Identify which cell holds the provided text, then report its (X, Y) central coordinate. 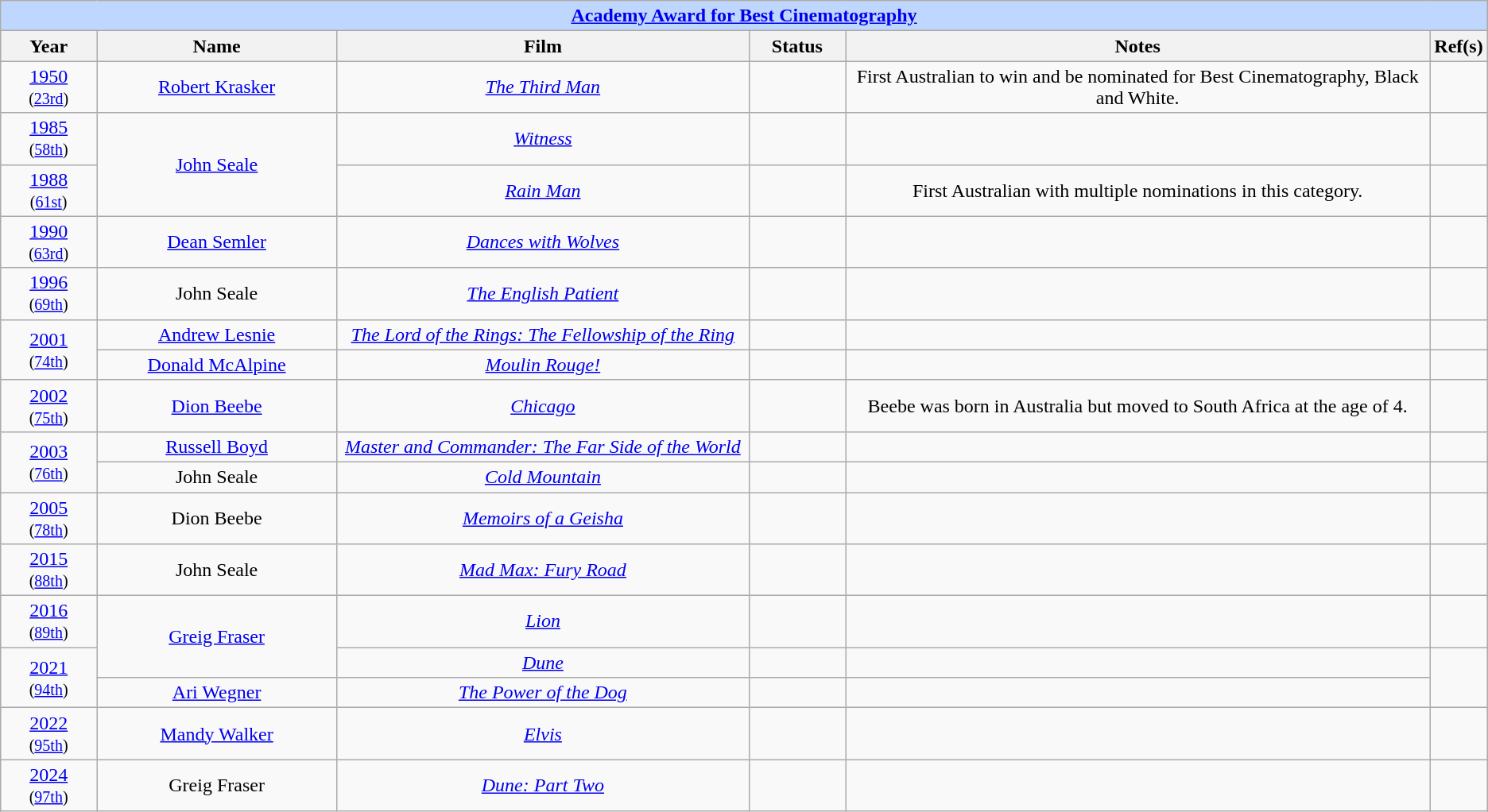
1990 (63rd) (49, 242)
1996 (69th) (49, 294)
Mad Max: Fury Road (543, 570)
Year (49, 46)
2003 (76th) (49, 462)
First Australian to win and be nominated for Best Cinematography, Black and White. (1138, 87)
Robert Krasker (217, 87)
2005 (78th) (49, 518)
The Third Man (543, 87)
Dean Semler (217, 242)
Ari Wegner (217, 693)
2002 (75th) (49, 405)
Lion (543, 621)
Name (217, 46)
1950 (23rd) (49, 87)
Russell Boyd (217, 447)
Academy Award for Best Cinematography (744, 16)
2015 (88th) (49, 570)
Rain Man (543, 191)
The Lord of the Rings: The Fellowship of the Ring (543, 334)
Donald McAlpine (217, 365)
Dances with Wolves (543, 242)
2016 (89th) (49, 621)
1985 (58th) (49, 138)
2024 (97th) (49, 785)
2001 (74th) (49, 350)
Elvis (543, 734)
Beebe was born in Australia but moved to South Africa at the age of 4. (1138, 405)
Cold Mountain (543, 477)
Witness (543, 138)
2021 (94th) (49, 678)
Andrew Lesnie (217, 334)
Status (796, 46)
Master and Commander: The Far Side of the World (543, 447)
Film (543, 46)
Notes (1138, 46)
Chicago (543, 405)
Ref(s) (1459, 46)
Dune: Part Two (543, 785)
Mandy Walker (217, 734)
2022 (95th) (49, 734)
First Australian with multiple nominations in this category. (1138, 191)
Moulin Rouge! (543, 365)
1988 (61st) (49, 191)
The Power of the Dog (543, 693)
Dune (543, 663)
Memoirs of a Geisha (543, 518)
The English Patient (543, 294)
